Scan for the cell matching the given text and deliver its [X, Y] coordinate at center. 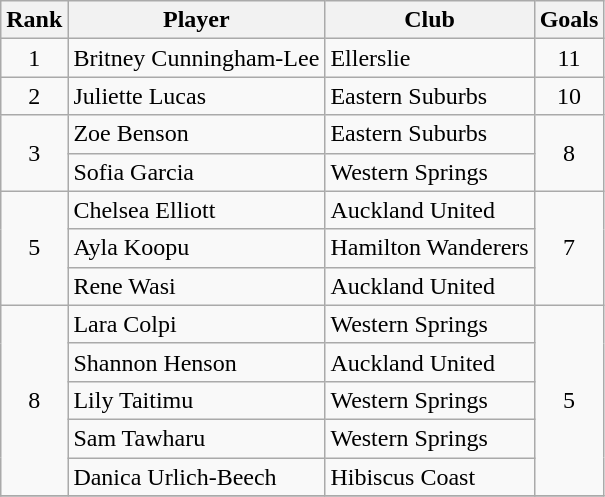
Zoe Benson [196, 134]
Lara Colpi [196, 324]
7 [569, 248]
Club [430, 20]
Shannon Henson [196, 362]
Britney Cunningham-Lee [196, 58]
Rene Wasi [196, 286]
2 [34, 96]
Ayla Koopu [196, 248]
11 [569, 58]
Juliette Lucas [196, 96]
Sam Tawharu [196, 438]
10 [569, 96]
Hibiscus Coast [430, 477]
Player [196, 20]
Chelsea Elliott [196, 210]
Goals [569, 20]
Hamilton Wanderers [430, 248]
Ellerslie [430, 58]
1 [34, 58]
3 [34, 153]
Rank [34, 20]
Sofia Garcia [196, 172]
Danica Urlich-Beech [196, 477]
Lily Taitimu [196, 400]
